Return the [x, y] coordinate for the center point of the cell that contains the specified text.  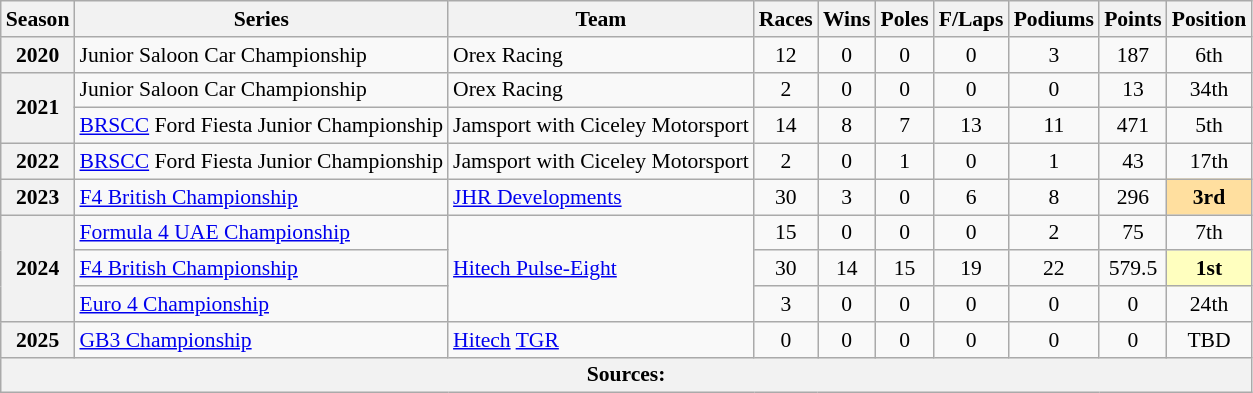
11 [1054, 126]
6th [1209, 55]
24th [1209, 304]
17th [1209, 162]
2023 [38, 197]
Races [786, 19]
43 [1133, 162]
3rd [1209, 197]
2022 [38, 162]
7 [905, 126]
TBD [1209, 340]
12 [786, 55]
579.5 [1133, 269]
22 [1054, 269]
Series [261, 19]
Formula 4 UAE Championship [261, 233]
JHR Developments [601, 197]
2024 [38, 268]
75 [1133, 233]
471 [1133, 126]
2025 [38, 340]
6 [972, 197]
Season [38, 19]
Hitech TGR [601, 340]
1st [1209, 269]
Podiums [1054, 19]
Sources: [626, 375]
296 [1133, 197]
7th [1209, 233]
34th [1209, 90]
F/Laps [972, 19]
187 [1133, 55]
5th [1209, 126]
Points [1133, 19]
19 [972, 269]
Wins [847, 19]
Poles [905, 19]
Position [1209, 19]
Euro 4 Championship [261, 304]
Hitech Pulse-Eight [601, 268]
2020 [38, 55]
GB3 Championship [261, 340]
Team [601, 19]
2021 [38, 108]
